Provide the (x, y) coordinate of the cell's center where the given text is located.  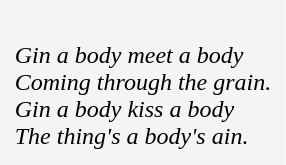
Gin a body meet a body Coming through the grain. Gin a body kiss a body The thing's a body's ain. (143, 82)
